Search for the cell housing the specified text and yield its (X, Y) center coordinate. 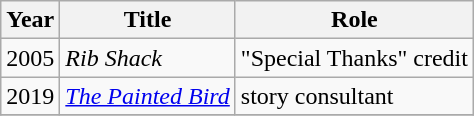
2019 (30, 96)
2005 (30, 58)
Title (148, 20)
story consultant (354, 96)
Role (354, 20)
Year (30, 20)
The Painted Bird (148, 96)
Rib Shack (148, 58)
"Special Thanks" credit (354, 58)
